Return the (x, y) coordinate for the center point of the cell that contains the specified text.  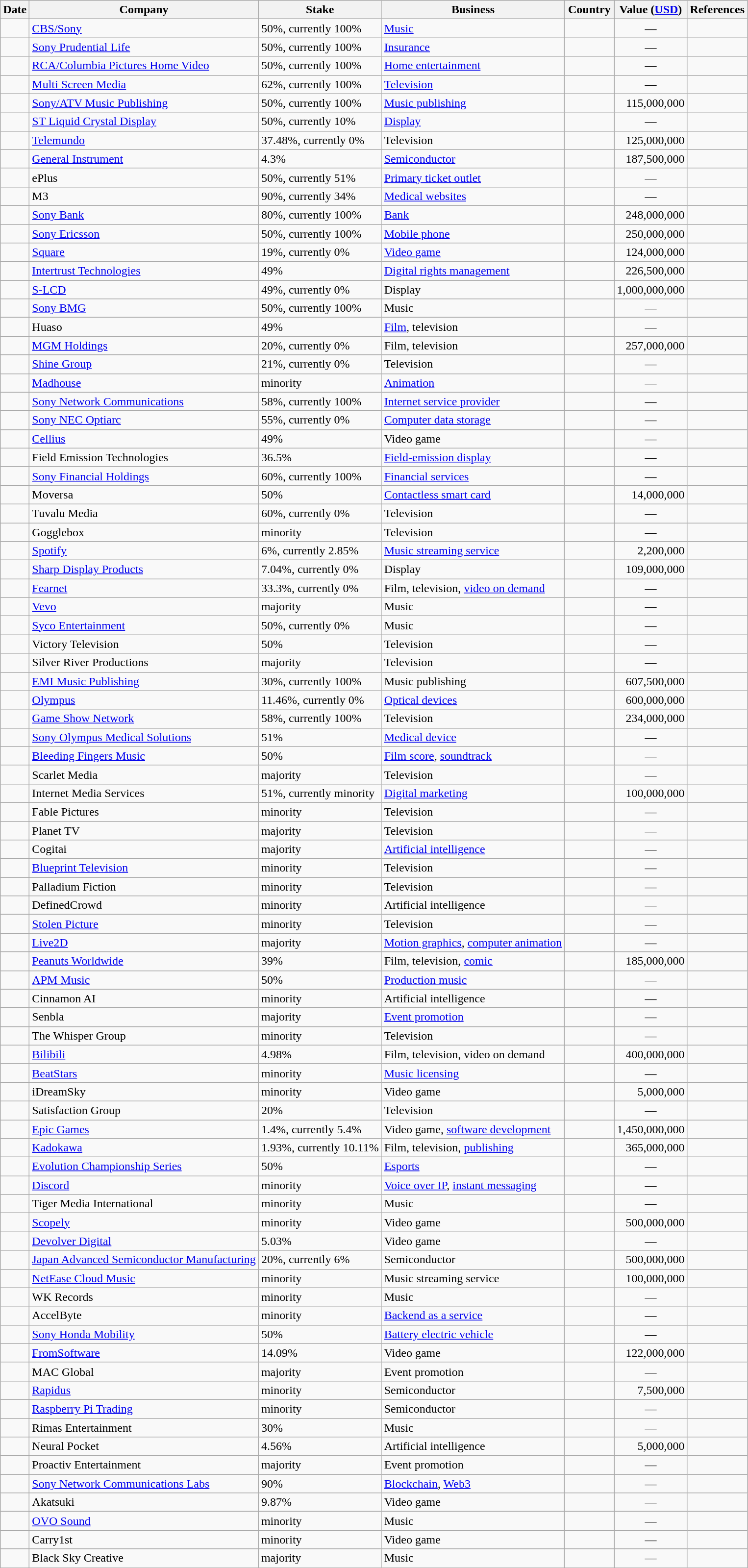
Bilibili (144, 1054)
21%, currently 0% (320, 364)
Planet TV (144, 831)
226,500,000 (651, 271)
Digital rights management (473, 271)
Silver River Productions (144, 663)
257,000,000 (651, 346)
600,000,000 (651, 700)
6%, currently 2.85% (320, 551)
Backend as a service (473, 1316)
5.03% (320, 1241)
BeatStars (144, 1073)
Huaso (144, 327)
4.98% (320, 1054)
Contactless smart card (473, 495)
Telemundo (144, 140)
Syco Entertainment (144, 625)
20% (320, 1110)
33.3%, currently 0% (320, 588)
Sony Prudential Life (144, 47)
51% (320, 737)
RCA/Columbia Pictures Home Video (144, 66)
Stake (320, 10)
49%, currently 0% (320, 290)
Sony Network Communications (144, 401)
FromSoftware (144, 1353)
607,500,000 (651, 681)
19%, currently 0% (320, 252)
Carry1st (144, 1540)
80%, currently 100% (320, 215)
Bleeding Fingers Music (144, 756)
Blueprint Television (144, 868)
187,500,000 (651, 159)
Cogitai (144, 849)
M3 (144, 196)
4.3% (320, 159)
Country (589, 10)
DefinedCrowd (144, 905)
Sony Ericsson (144, 234)
Tuvalu Media (144, 513)
OVO Sound (144, 1521)
Cellius (144, 439)
APM Music (144, 980)
Scopely (144, 1222)
Black Sky Creative (144, 1558)
Rapidus (144, 1390)
Stolen Picture (144, 924)
250,000,000 (651, 234)
60%, currently 100% (320, 476)
234,000,000 (651, 719)
109,000,000 (651, 570)
Multi Screen Media (144, 84)
39% (320, 961)
Victory Television (144, 644)
Video game, software development (473, 1129)
50%, currently 51% (320, 177)
Madhouse (144, 383)
Voice over IP, instant messaging (473, 1185)
Motion graphics, computer animation (473, 943)
NetEase Cloud Music (144, 1278)
Field-emission display (473, 457)
1,000,000,000 (651, 290)
Field Emission Technologies (144, 457)
30% (320, 1428)
Battery electric vehicle (473, 1334)
37.48%, currently 0% (320, 140)
WK Records (144, 1297)
20%, currently 6% (320, 1260)
1.4%, currently 5.4% (320, 1129)
References (718, 10)
Home entertainment (473, 66)
Sony Olympus Medical Solutions (144, 737)
Scarlet Media (144, 774)
50%, currently 10% (320, 122)
AccelByte (144, 1316)
Film, television, comic (473, 961)
365,000,000 (651, 1148)
7,500,000 (651, 1390)
Value (USD) (651, 10)
4.56% (320, 1446)
MAC Global (144, 1371)
60%, currently 0% (320, 513)
Mobile phone (473, 234)
Fearnet (144, 588)
Sony NEC Optiarc (144, 420)
Square (144, 252)
Date (15, 10)
122,000,000 (651, 1353)
Blockchain, Web3 (473, 1484)
Film score, soundtrack (473, 756)
Bank (473, 215)
Esports (473, 1167)
Film, television, publishing (473, 1148)
Digital marketing (473, 793)
Company (144, 10)
Cinnamon AI (144, 998)
400,000,000 (651, 1054)
Internet Media Services (144, 793)
Game Show Network (144, 719)
90% (320, 1484)
Tiger Media International (144, 1204)
14,000,000 (651, 495)
Japan Advanced Semiconductor Manufacturing (144, 1260)
90%, currently 34% (320, 196)
Sony Financial Holdings (144, 476)
Business (473, 10)
Epic Games (144, 1129)
Fable Pictures (144, 812)
11.46%, currently 0% (320, 700)
Internet service provider (473, 401)
Medical device (473, 737)
9.87% (320, 1502)
20%, currently 0% (320, 346)
Primary ticket outlet (473, 177)
14.09% (320, 1353)
Live2D (144, 943)
ePlus (144, 177)
185,000,000 (651, 961)
Neural Pocket (144, 1446)
Rimas Entertainment (144, 1428)
Palladium Fiction (144, 887)
Olympus (144, 700)
Vevo (144, 607)
Senbla (144, 1017)
124,000,000 (651, 252)
S-LCD (144, 290)
Sony Honda Mobility (144, 1334)
Sony Network Communications Labs (144, 1484)
Medical websites (473, 196)
Evolution Championship Series (144, 1167)
248,000,000 (651, 215)
2,200,000 (651, 551)
CBS/Sony (144, 28)
General Instrument (144, 159)
1,450,000,000 (651, 1129)
Discord (144, 1185)
Sony BMG (144, 308)
Optical devices (473, 700)
EMI Music Publishing (144, 681)
Devolver Digital (144, 1241)
Music licensing (473, 1073)
55%, currently 0% (320, 420)
30%, currently 100% (320, 681)
ST Liquid Crystal Display (144, 122)
Raspberry Pi Trading (144, 1409)
Shine Group (144, 364)
Animation (473, 383)
Intertrust Technologies (144, 271)
Spotify (144, 551)
Sony Bank (144, 215)
Satisfaction Group (144, 1110)
Kadokawa (144, 1148)
Akatsuki (144, 1502)
1.93%, currently 10.11% (320, 1148)
62%, currently 100% (320, 84)
Financial services (473, 476)
The Whisper Group (144, 1036)
Gogglebox (144, 532)
115,000,000 (651, 103)
125,000,000 (651, 140)
Moversa (144, 495)
Peanuts Worldwide (144, 961)
Computer data storage (473, 420)
36.5% (320, 457)
Production music (473, 980)
51%, currently minority (320, 793)
MGM Holdings (144, 346)
50%, currently 0% (320, 625)
7.04%, currently 0% (320, 570)
Sharp Display Products (144, 570)
Proactiv Entertainment (144, 1465)
Insurance (473, 47)
Sony/ATV Music Publishing (144, 103)
iDreamSky (144, 1092)
